Extract the [X, Y] coordinate from the center of the cell holding the provided text.  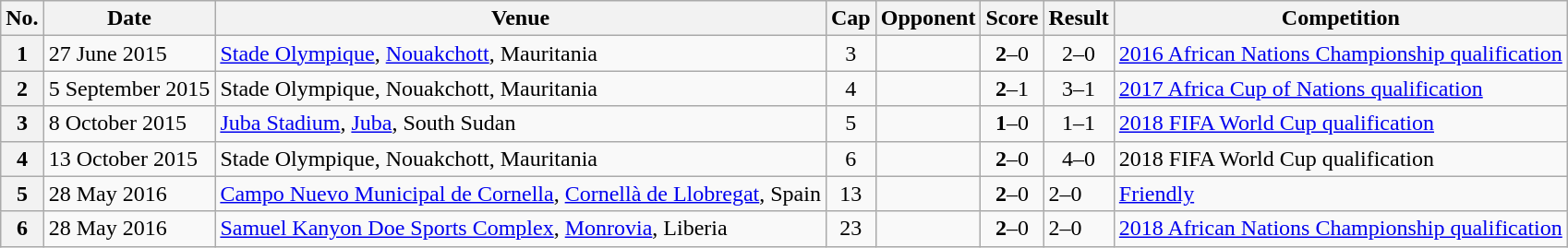
Competition [1341, 18]
1–1 [1079, 124]
Opponent [928, 18]
Cap [850, 18]
Date [129, 18]
Venue [521, 18]
8 October 2015 [129, 124]
4–0 [1079, 159]
3–1 [1079, 89]
27 June 2015 [129, 53]
1–0 [1012, 124]
23 [850, 229]
No. [22, 18]
Samuel Kanyon Doe Sports Complex, Monrovia, Liberia [521, 229]
13 [850, 194]
Score [1012, 18]
Campo Nuevo Municipal de Cornella, Cornellà de Llobregat, Spain [521, 194]
2018 African Nations Championship qualification [1341, 229]
Result [1079, 18]
5 September 2015 [129, 89]
2–1 [1012, 89]
2016 African Nations Championship qualification [1341, 53]
13 October 2015 [129, 159]
1 [22, 53]
2 [22, 89]
2017 Africa Cup of Nations qualification [1341, 89]
Juba Stadium, Juba, South Sudan [521, 124]
Friendly [1341, 194]
